Pinpoint the cell where the given text exists, returning its (X, Y) midpoint coordinate. 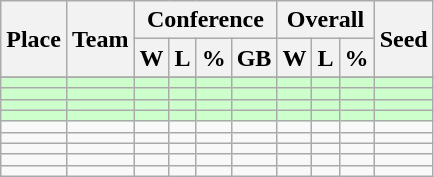
Team (100, 39)
Seed (404, 39)
Overall (326, 20)
GB (254, 58)
Conference (206, 20)
Place (34, 39)
